Pinpoint the cell where the given text exists, returning its [x, y] midpoint coordinate. 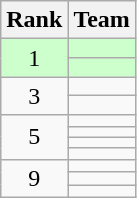
9 [34, 178]
Rank [34, 20]
Team [102, 20]
1 [34, 58]
3 [34, 96]
5 [34, 137]
